Identify which cell holds the provided text, then report its [X, Y] central coordinate. 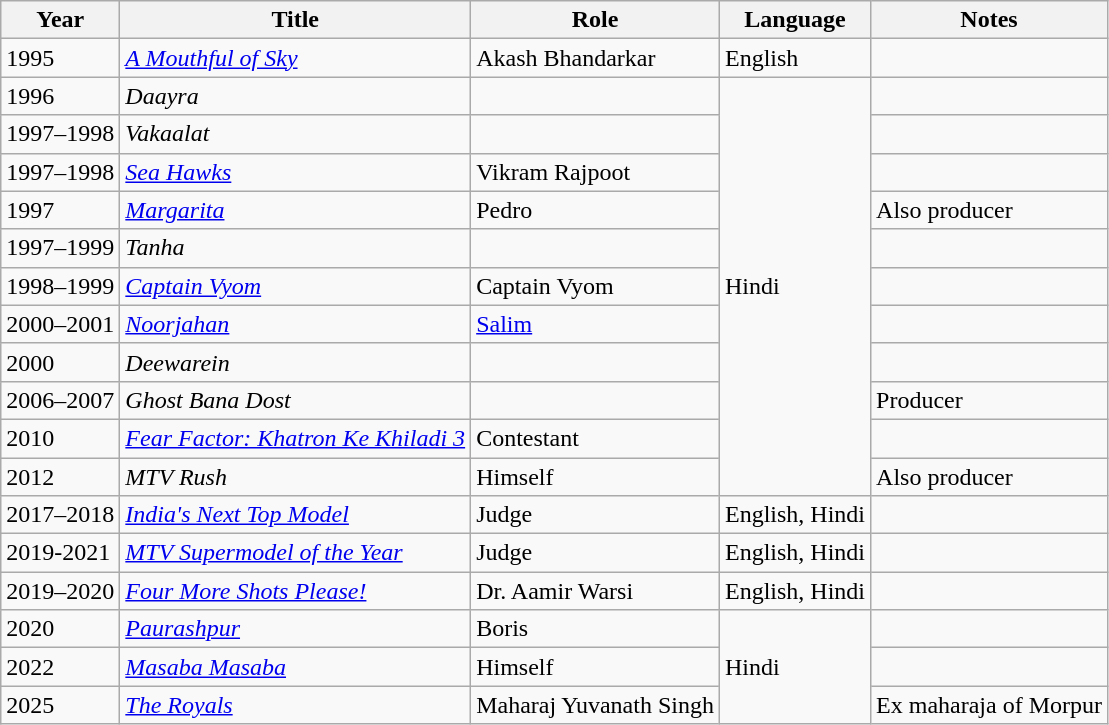
Deewarein [296, 362]
Role [596, 20]
1996 [60, 96]
Contestant [596, 438]
India's Next Top Model [296, 515]
1997 [60, 210]
2019-2021 [60, 553]
Vakaalat [296, 134]
Sea Hawks [296, 172]
Vikram Rajpoot [596, 172]
Margarita [296, 210]
The Royals [296, 705]
Noorjahan [296, 324]
1995 [60, 58]
Daayra [296, 96]
Title [296, 20]
Masaba Masaba [296, 667]
2012 [60, 477]
Ex maharaja of Morpur [990, 705]
Akash Bhandarkar [596, 58]
2000 [60, 362]
A Mouthful of Sky [296, 58]
Producer [990, 400]
2025 [60, 705]
Year [60, 20]
Boris [596, 629]
Ghost Bana Dost [296, 400]
2010 [60, 438]
2019–2020 [60, 591]
Dr. Aamir Warsi [596, 591]
Pedro [596, 210]
MTV Rush [296, 477]
Language [794, 20]
Notes [990, 20]
Tanha [296, 248]
2006–2007 [60, 400]
2022 [60, 667]
2020 [60, 629]
2000–2001 [60, 324]
Fear Factor: Khatron Ke Khiladi 3 [296, 438]
Paurashpur [296, 629]
English [794, 58]
1997–1999 [60, 248]
Salim [596, 324]
Maharaj Yuvanath Singh [596, 705]
Four More Shots Please! [296, 591]
1998–1999 [60, 286]
MTV Supermodel of the Year [296, 553]
2017–2018 [60, 515]
